Capture the cell that displays the provided text and extract its (x, y) central coordinate. 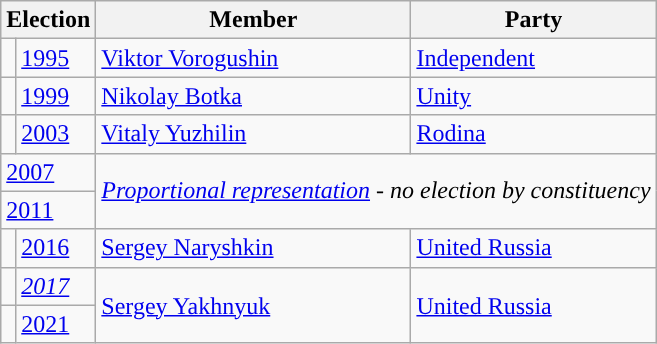
2003 (56, 134)
Proportional representation - no election by constituency (376, 191)
Election (48, 20)
Member (254, 20)
Rodina (534, 134)
2007 (48, 172)
Unity (534, 96)
2016 (56, 248)
Sergey Naryshkin (254, 248)
Sergey Yakhnyuk (254, 305)
Viktor Vorogushin (254, 58)
2017 (56, 286)
Nikolay Botka (254, 96)
2021 (56, 324)
Independent (534, 58)
Vitaly Yuzhilin (254, 134)
1999 (56, 96)
2011 (48, 210)
Party (534, 20)
1995 (56, 58)
